Provide the [X, Y] coordinate of the cell's center where the given text is located.  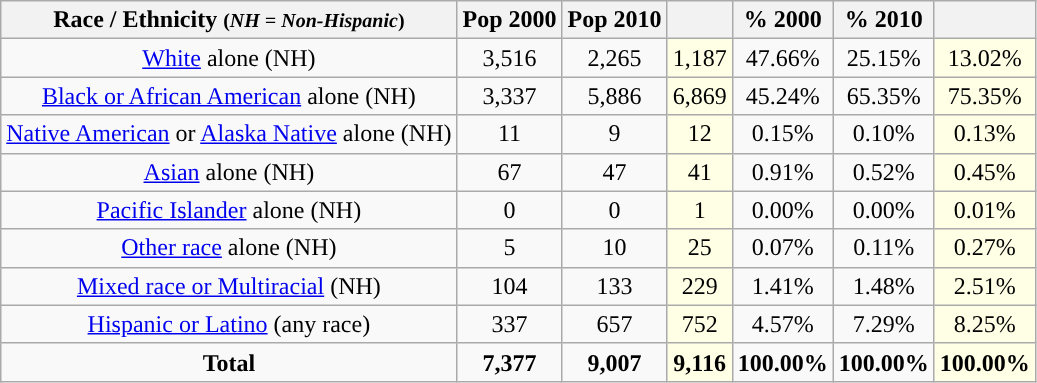
337 [510, 324]
10 [614, 248]
Pop 2000 [510, 20]
9,007 [614, 362]
Mixed race or Multiracial (NH) [229, 286]
1.48% [884, 286]
Black or African American alone (NH) [229, 96]
0.15% [782, 134]
0.10% [884, 134]
0.11% [884, 248]
1.41% [782, 286]
Other race alone (NH) [229, 248]
White alone (NH) [229, 58]
104 [510, 286]
3,516 [510, 58]
0.45% [984, 172]
4.57% [782, 324]
9 [614, 134]
75.35% [984, 96]
5 [510, 248]
Pacific Islander alone (NH) [229, 210]
% 2010 [884, 20]
Pop 2010 [614, 20]
3,337 [510, 96]
25.15% [884, 58]
0.52% [884, 172]
Native American or Alaska Native alone (NH) [229, 134]
7.29% [884, 324]
229 [700, 286]
5,886 [614, 96]
47.66% [782, 58]
0.13% [984, 134]
47 [614, 172]
1,187 [700, 58]
67 [510, 172]
25 [700, 248]
6,869 [700, 96]
Hispanic or Latino (any race) [229, 324]
9,116 [700, 362]
0.27% [984, 248]
7,377 [510, 362]
0.07% [782, 248]
0.01% [984, 210]
13.02% [984, 58]
2.51% [984, 286]
% 2000 [782, 20]
8.25% [984, 324]
657 [614, 324]
1 [700, 210]
45.24% [782, 96]
11 [510, 134]
65.35% [884, 96]
0.91% [782, 172]
133 [614, 286]
41 [700, 172]
Total [229, 362]
752 [700, 324]
Race / Ethnicity (NH = Non-Hispanic) [229, 20]
2,265 [614, 58]
Asian alone (NH) [229, 172]
12 [700, 134]
